Search for the cell housing the specified text and yield its [X, Y] center coordinate. 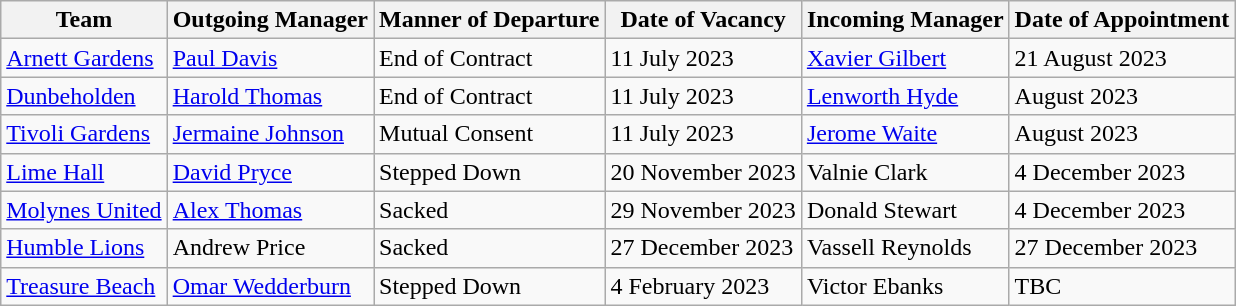
Alex Thomas [270, 210]
Treasure Beach [84, 286]
Jermaine Johnson [270, 134]
Victor Ebanks [905, 286]
Dunbeholden [84, 96]
Vassell Reynolds [905, 248]
Omar Wedderburn [270, 286]
Valnie Clark [905, 172]
Team [84, 20]
Outgoing Manager [270, 20]
Donald Stewart [905, 210]
Xavier Gilbert [905, 58]
21 August 2023 [1122, 58]
Date of Appointment [1122, 20]
Jerome Waite [905, 134]
Arnett Gardens [84, 58]
Manner of Departure [490, 20]
Andrew Price [270, 248]
Humble Lions [84, 248]
Paul Davis [270, 58]
20 November 2023 [703, 172]
Date of Vacancy [703, 20]
29 November 2023 [703, 210]
Lenworth Hyde [905, 96]
Molynes United [84, 210]
Mutual Consent [490, 134]
TBC [1122, 286]
Harold Thomas [270, 96]
David Pryce [270, 172]
Lime Hall [84, 172]
Tivoli Gardens [84, 134]
4 February 2023 [703, 286]
Incoming Manager [905, 20]
